Extract the [x, y] coordinate from the center of the cell holding the provided text.  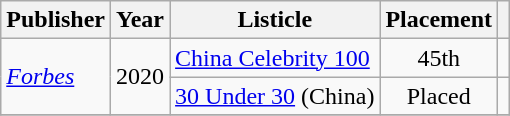
45th [439, 58]
30 Under 30 (China) [275, 96]
Forbes [56, 77]
Publisher [56, 20]
Listicle [275, 20]
Placement [439, 20]
Placed [439, 96]
Year [140, 20]
2020 [140, 77]
China Celebrity 100 [275, 58]
